For the text-containing cell, return its midpoint in [X, Y] coordinate format. 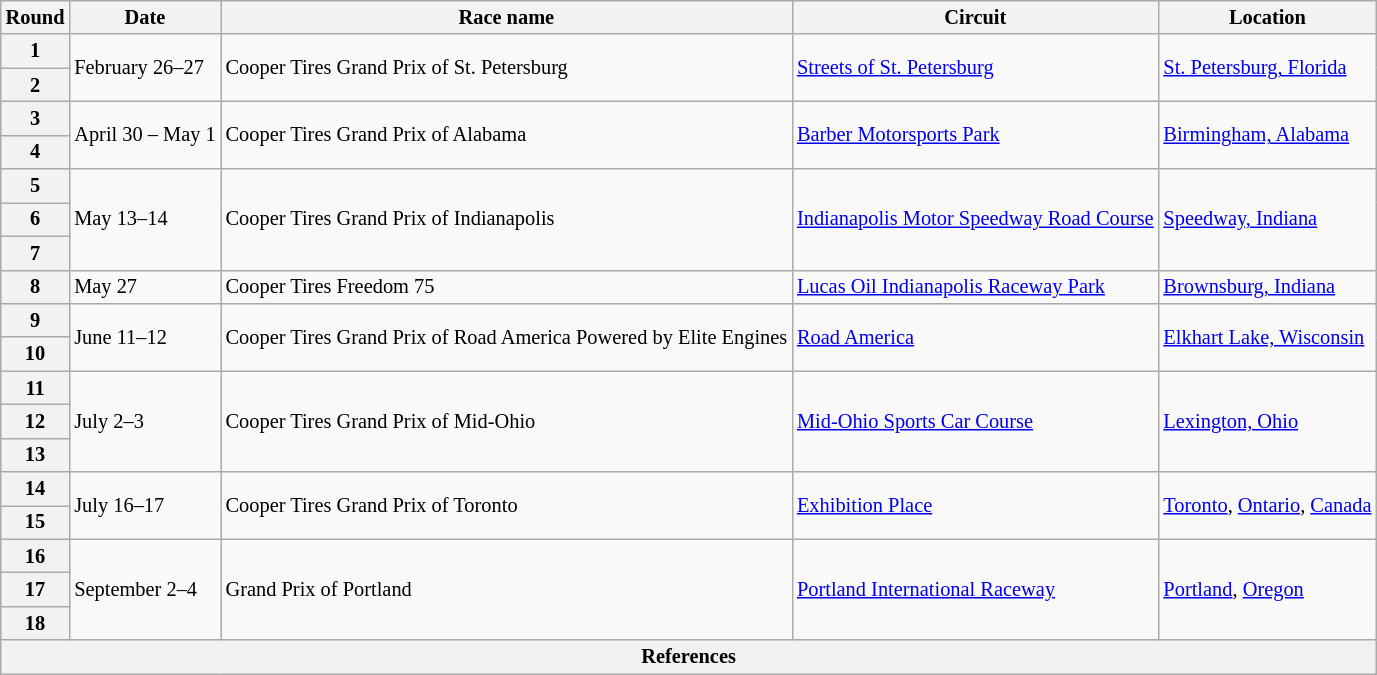
12 [36, 421]
April 30 – May 1 [144, 134]
Portland International Raceway [975, 590]
Cooper Tires Grand Prix of Indianapolis [506, 220]
6 [36, 219]
Cooper Tires Grand Prix of Toronto [506, 506]
7 [36, 253]
8 [36, 287]
Exhibition Place [975, 506]
16 [36, 556]
4 [36, 152]
Round [36, 17]
Circuit [975, 17]
18 [36, 623]
11 [36, 388]
Date [144, 17]
1 [36, 51]
Portland, Oregon [1268, 590]
Indianapolis Motor Speedway Road Course [975, 220]
Lucas Oil Indianapolis Raceway Park [975, 287]
5 [36, 186]
15 [36, 522]
References [689, 657]
Cooper Tires Grand Prix of Road America Powered by Elite Engines [506, 336]
Elkhart Lake, Wisconsin [1268, 336]
July 16–17 [144, 506]
May 27 [144, 287]
St. Petersburg, Florida [1268, 68]
Road America [975, 336]
Mid-Ohio Sports Car Course [975, 422]
14 [36, 489]
10 [36, 354]
9 [36, 320]
February 26–27 [144, 68]
17 [36, 589]
May 13–14 [144, 220]
Cooper Tires Freedom 75 [506, 287]
13 [36, 455]
Streets of St. Petersburg [975, 68]
June 11–12 [144, 336]
Cooper Tires Grand Prix of Alabama [506, 134]
Race name [506, 17]
September 2–4 [144, 590]
Speedway, Indiana [1268, 220]
July 2–3 [144, 422]
Barber Motorsports Park [975, 134]
Brownsburg, Indiana [1268, 287]
Birmingham, Alabama [1268, 134]
Grand Prix of Portland [506, 590]
Lexington, Ohio [1268, 422]
2 [36, 85]
Cooper Tires Grand Prix of Mid-Ohio [506, 422]
3 [36, 118]
Location [1268, 17]
Cooper Tires Grand Prix of St. Petersburg [506, 68]
Toronto, Ontario, Canada [1268, 506]
